Return the (X, Y) coordinate for the center point of the cell that contains the specified text.  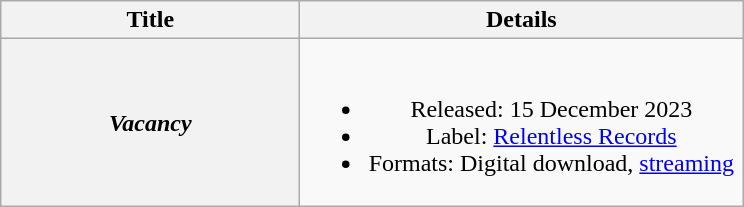
Details (522, 20)
Title (150, 20)
Released: 15 December 2023Label: Relentless RecordsFormats: Digital download, streaming (522, 122)
Vacancy (150, 122)
